Return (x, y) of the center of cell containing provided text 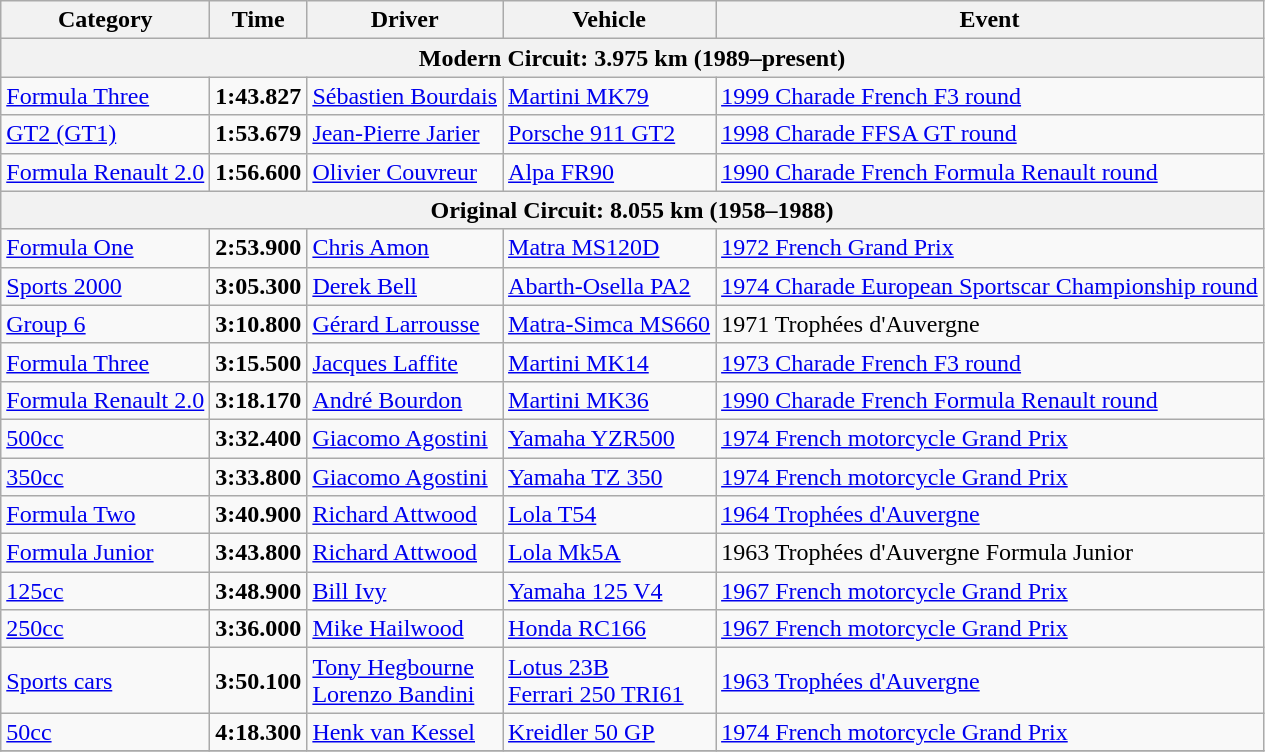
Time (258, 20)
1998 Charade FFSA GT round (990, 134)
Modern Circuit: 3.975 km (1989–present) (632, 58)
Matra-Simca MS660 (610, 324)
Jean-Pierre Jarier (405, 134)
Formula Junior (106, 553)
Jacques Laffite (405, 362)
Martini MK36 (610, 400)
3:32.400 (258, 438)
1:56.600 (258, 172)
1999 Charade French F3 round (990, 96)
Henk van Kessel (405, 732)
3:05.300 (258, 286)
1974 Charade European Sportscar Championship round (990, 286)
1971 Trophées d'Auvergne (990, 324)
3:15.500 (258, 362)
Event (990, 20)
3:10.800 (258, 324)
1963 Trophées d'Auvergne Formula Junior (990, 553)
Martini MK14 (610, 362)
Yamaha 125 V4 (610, 591)
125cc (106, 591)
Formula Two (106, 515)
1:43.827 (258, 96)
500cc (106, 438)
Vehicle (610, 20)
André Bourdon (405, 400)
Formula One (106, 248)
Kreidler 50 GP (610, 732)
Matra MS120D (610, 248)
Category (106, 20)
250cc (106, 629)
Original Circuit: 8.055 km (1958–1988) (632, 210)
1964 Trophées d'Auvergne (990, 515)
Mike Hailwood (405, 629)
3:48.900 (258, 591)
3:36.000 (258, 629)
GT2 (GT1) (106, 134)
Lola Mk5A (610, 553)
3:18.170 (258, 400)
Sports cars (106, 680)
Lotus 23BFerrari 250 TRI61 (610, 680)
1963 Trophées d'Auvergne (990, 680)
Abarth-Osella PA2 (610, 286)
3:50.100 (258, 680)
Porsche 911 GT2 (610, 134)
Alpa FR90 (610, 172)
Yamaha TZ 350 (610, 477)
Sports 2000 (106, 286)
Tony HegbourneLorenzo Bandini (405, 680)
Honda RC166 (610, 629)
350cc (106, 477)
4:18.300 (258, 732)
Derek Bell (405, 286)
3:33.800 (258, 477)
Group 6 (106, 324)
3:43.800 (258, 553)
Lola T54 (610, 515)
3:40.900 (258, 515)
Gérard Larrousse (405, 324)
50cc (106, 732)
Yamaha YZR500 (610, 438)
1973 Charade French F3 round (990, 362)
1:53.679 (258, 134)
Bill Ivy (405, 591)
1972 French Grand Prix (990, 248)
Sébastien Bourdais (405, 96)
2:53.900 (258, 248)
Martini MK79 (610, 96)
Driver (405, 20)
Chris Amon (405, 248)
Olivier Couvreur (405, 172)
